Detect which cell encompasses the target text, then output its [x, y] center coordinate. 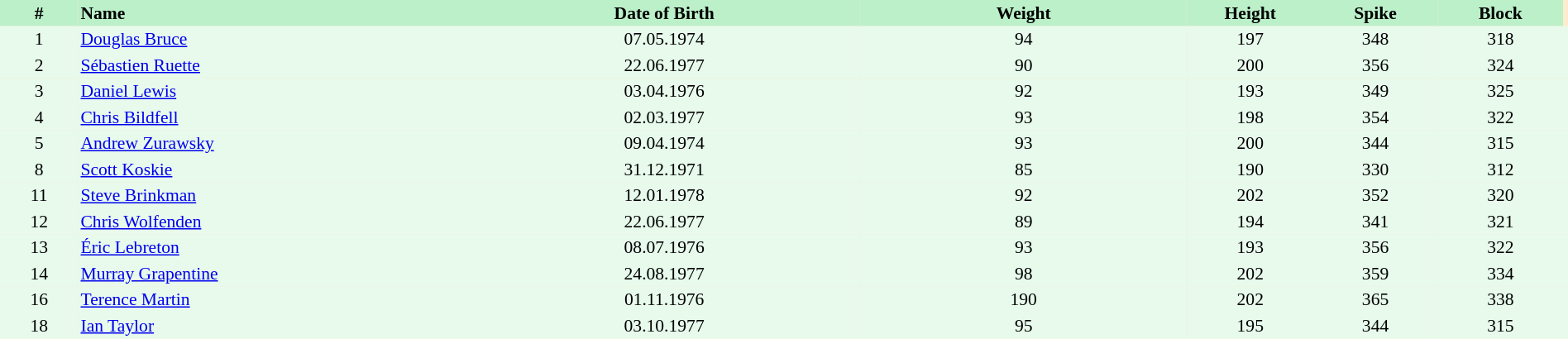
354 [1374, 117]
16 [39, 299]
Andrew Zurawsky [273, 144]
198 [1250, 117]
Sébastien Ruette [273, 65]
318 [1500, 40]
09.04.1974 [664, 144]
95 [1024, 326]
312 [1500, 169]
341 [1374, 222]
12 [39, 222]
98 [1024, 274]
Daniel Lewis [273, 91]
330 [1374, 169]
352 [1374, 195]
24.08.1977 [664, 274]
194 [1250, 222]
Block [1500, 13]
195 [1250, 326]
85 [1024, 169]
Douglas Bruce [273, 40]
3 [39, 91]
13 [39, 248]
320 [1500, 195]
03.10.1977 [664, 326]
94 [1024, 40]
89 [1024, 222]
Chris Bildfell [273, 117]
321 [1500, 222]
Steve Brinkman [273, 195]
324 [1500, 65]
12.01.1978 [664, 195]
90 [1024, 65]
# [39, 13]
14 [39, 274]
1 [39, 40]
Weight [1024, 13]
Ian Taylor [273, 326]
Scott Koskie [273, 169]
334 [1500, 274]
4 [39, 117]
348 [1374, 40]
Éric Lebreton [273, 248]
03.04.1976 [664, 91]
Spike [1374, 13]
Murray Grapentine [273, 274]
8 [39, 169]
Chris Wolfenden [273, 222]
359 [1374, 274]
11 [39, 195]
349 [1374, 91]
5 [39, 144]
07.05.1974 [664, 40]
325 [1500, 91]
Name [273, 13]
197 [1250, 40]
Terence Martin [273, 299]
365 [1374, 299]
31.12.1971 [664, 169]
2 [39, 65]
02.03.1977 [664, 117]
18 [39, 326]
Height [1250, 13]
01.11.1976 [664, 299]
08.07.1976 [664, 248]
338 [1500, 299]
Date of Birth [664, 13]
